Output the [x, y] coordinate of the center of the cell containing the given text.  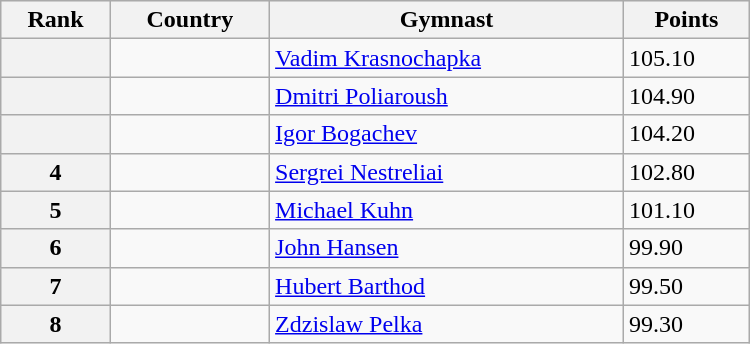
Dmitri Poliaroush [447, 96]
Michael Kuhn [447, 210]
99.30 [687, 324]
99.90 [687, 248]
Hubert Barthod [447, 286]
7 [56, 286]
8 [56, 324]
4 [56, 172]
Rank [56, 20]
104.90 [687, 96]
102.80 [687, 172]
John Hansen [447, 248]
Points [687, 20]
Country [190, 20]
6 [56, 248]
101.10 [687, 210]
5 [56, 210]
Vadim Krasnochapka [447, 58]
Gymnast [447, 20]
Igor Bogachev [447, 134]
Zdzislaw Pelka [447, 324]
105.10 [687, 58]
Sergrei Nestreliai [447, 172]
104.20 [687, 134]
99.50 [687, 286]
